Determine the [x, y] coordinate at the center of the cell enclosing the given text.  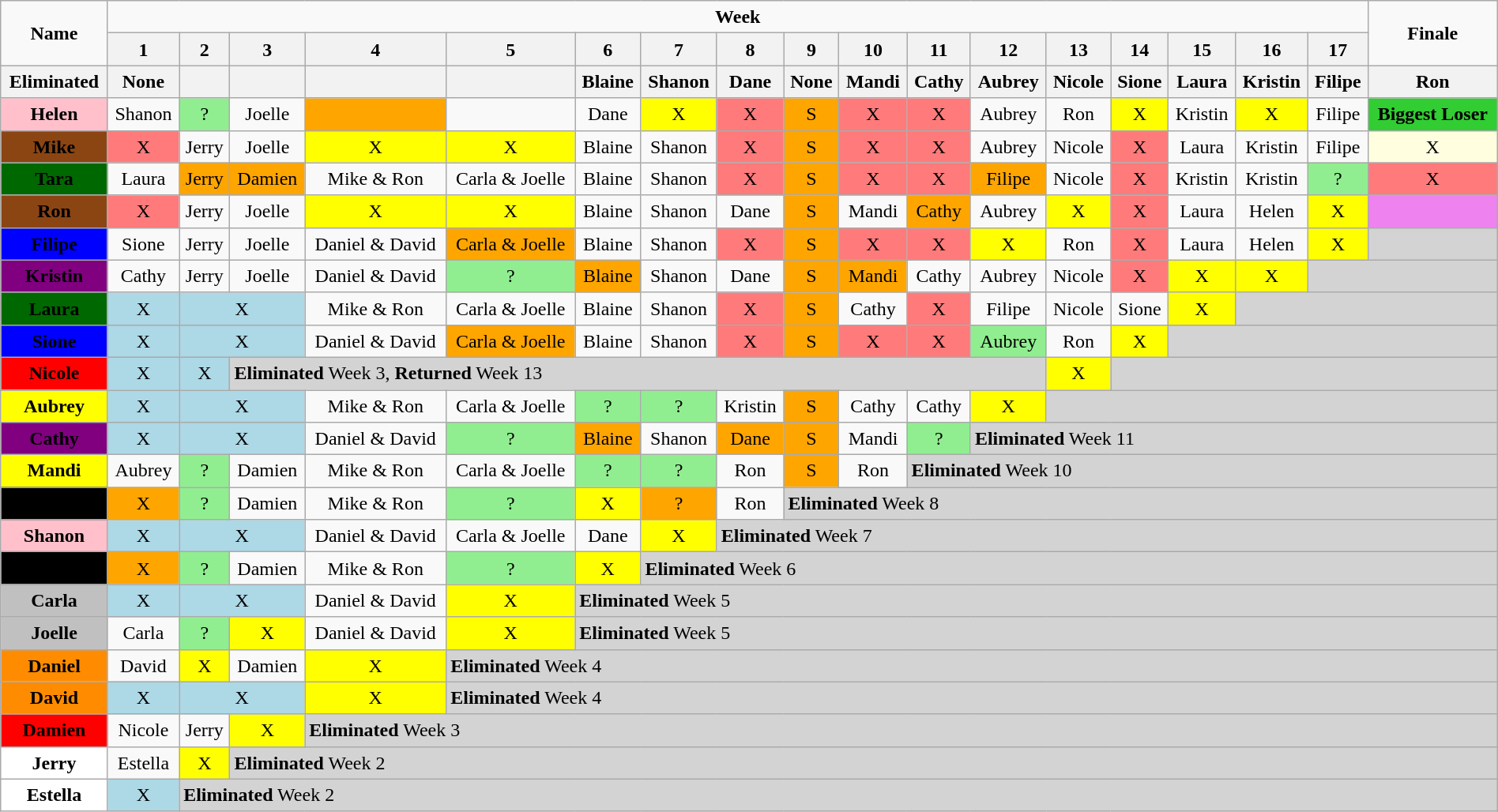
Eliminated Week 6 [1069, 569]
6 [608, 49]
Tara [54, 179]
16 [1272, 49]
2 [205, 49]
Daniel [54, 665]
Mike [54, 147]
12 [1008, 49]
7 [679, 49]
Biggest Loser [1432, 114]
Eliminated Week 3 [901, 730]
14 [1139, 49]
Finale [1432, 33]
Name [54, 33]
15 [1203, 49]
Eliminated Week 8 [1141, 504]
13 [1078, 49]
Eliminated Week 11 [1234, 439]
Eliminated Week 10 [1203, 471]
17 [1338, 49]
Eliminated Week 7 [1107, 536]
5 [510, 49]
11 [939, 49]
9 [811, 49]
Week [738, 17]
Eliminated [54, 82]
3 [267, 49]
4 [376, 49]
8 [751, 49]
10 [873, 49]
1 [143, 49]
Eliminated Week 3, Returned Week 13 [638, 373]
